Determine the [x, y] coordinate at the center of the cell enclosing the given text.  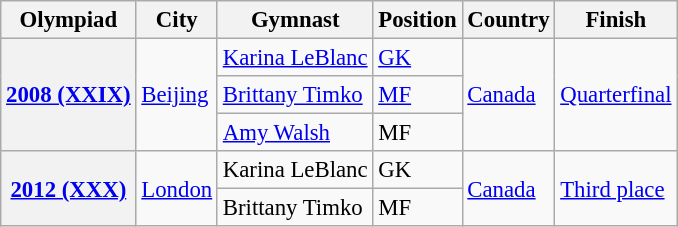
Amy Walsh [294, 133]
Finish [616, 20]
Position [418, 20]
Gymnast [294, 20]
Third place [616, 188]
Quarterfinal [616, 96]
2012 (XXX) [68, 188]
Country [508, 20]
London [176, 188]
2008 (XXIX) [68, 96]
City [176, 20]
Olympiad [68, 20]
Beijing [176, 96]
